Extract the (x, y) coordinate from the center of the cell holding the provided text.  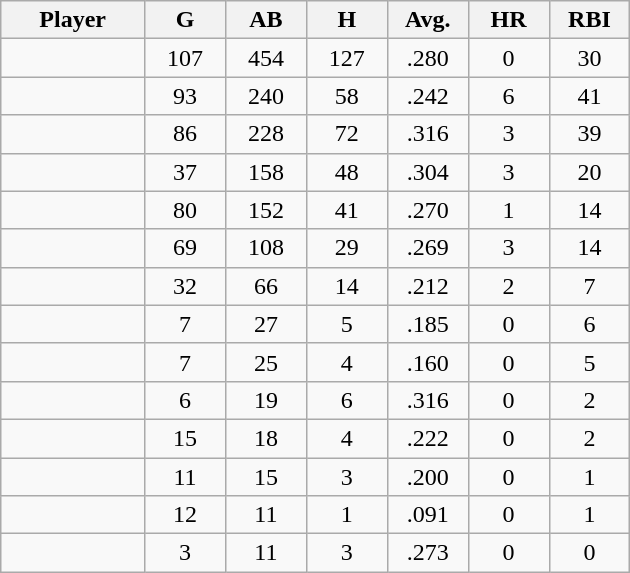
AB (266, 20)
19 (266, 400)
H (346, 20)
108 (266, 248)
.273 (428, 553)
107 (186, 58)
18 (266, 438)
.270 (428, 210)
27 (266, 324)
.160 (428, 362)
Avg. (428, 20)
158 (266, 172)
93 (186, 96)
30 (590, 58)
Player (73, 20)
.304 (428, 172)
69 (186, 248)
.222 (428, 438)
.185 (428, 324)
.091 (428, 515)
48 (346, 172)
.200 (428, 477)
72 (346, 134)
.269 (428, 248)
20 (590, 172)
66 (266, 286)
240 (266, 96)
152 (266, 210)
G (186, 20)
454 (266, 58)
29 (346, 248)
58 (346, 96)
.280 (428, 58)
RBI (590, 20)
228 (266, 134)
127 (346, 58)
37 (186, 172)
.212 (428, 286)
25 (266, 362)
12 (186, 515)
HR (508, 20)
39 (590, 134)
80 (186, 210)
.242 (428, 96)
32 (186, 286)
86 (186, 134)
